Identify which cell holds the provided text, then report its [X, Y] central coordinate. 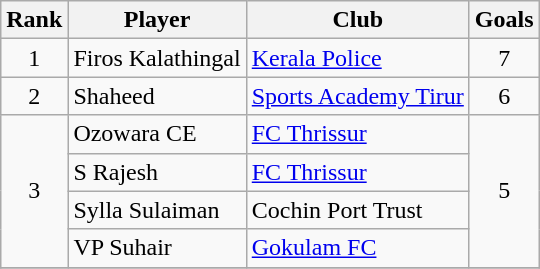
Cochin Port Trust [358, 210]
7 [504, 58]
Shaheed [157, 96]
Player [157, 20]
1 [34, 58]
VP Suhair [157, 248]
3 [34, 191]
Kerala Police [358, 58]
Rank [34, 20]
Club [358, 20]
6 [504, 96]
5 [504, 191]
S Rajesh [157, 172]
Gokulam FC [358, 248]
Firos Kalathingal [157, 58]
Ozowara CE [157, 134]
2 [34, 96]
Sports Academy Tirur [358, 96]
Goals [504, 20]
Sylla Sulaiman [157, 210]
